Determine the (X, Y) coordinate at the center of the cell enclosing the given text.  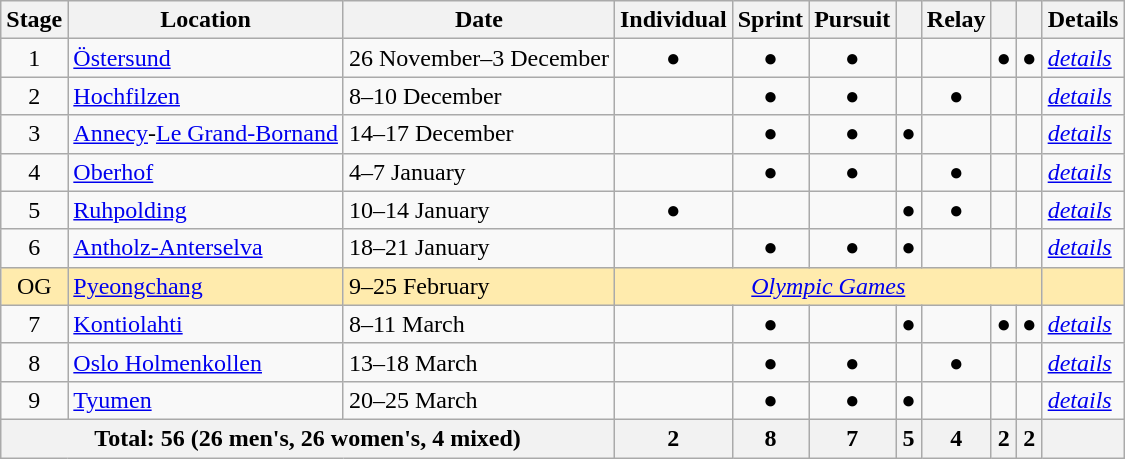
26 November–3 December (478, 58)
Pyeongchang (206, 286)
Olympic Games (828, 286)
Oberhof (206, 172)
Stage (34, 20)
13–18 March (478, 362)
Individual (673, 20)
8–11 March (478, 324)
9 (34, 400)
4–7 January (478, 172)
14–17 December (478, 134)
Ruhpolding (206, 210)
Location (206, 20)
Kontiolahti (206, 324)
20–25 March (478, 400)
Pursuit (852, 20)
Oslo Holmenkollen (206, 362)
Relay (956, 20)
Total: 56 (26 men's, 26 women's, 4 mixed) (308, 438)
OG (34, 286)
Antholz-Anterselva (206, 248)
Sprint (770, 20)
8–10 December (478, 96)
Östersund (206, 58)
6 (34, 248)
18–21 January (478, 248)
Annecy-Le Grand-Bornand (206, 134)
10–14 January (478, 210)
1 (34, 58)
Date (478, 20)
3 (34, 134)
Hochfilzen (206, 96)
Details (1083, 20)
Tyumen (206, 400)
9–25 February (478, 286)
